Capture the cell that displays the provided text and extract its (x, y) central coordinate. 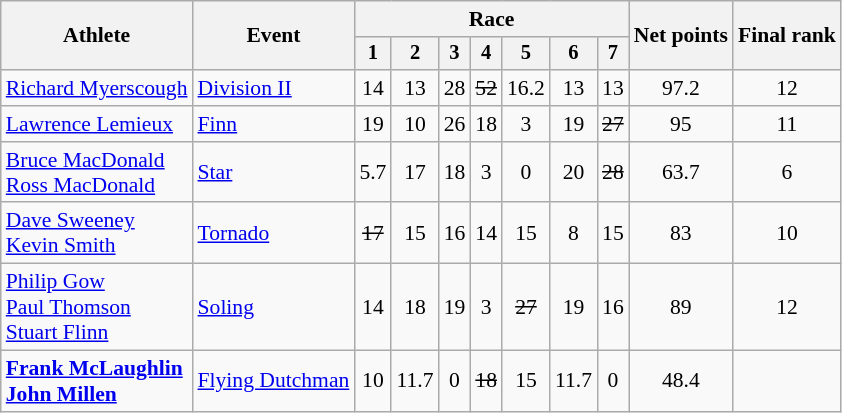
Star (274, 172)
Tornado (274, 234)
1 (372, 54)
Finn (274, 124)
26 (455, 124)
83 (681, 234)
Frank McLaughlinJohn Millen (97, 382)
Division II (274, 88)
Richard Myerscough (97, 88)
2 (414, 54)
7 (613, 54)
Bruce MacDonaldRoss MacDonald (97, 172)
Lawrence Lemieux (97, 124)
Philip GowPaul ThomsonStuart Flinn (97, 308)
Final rank (787, 36)
Dave SweeneyKevin Smith (97, 234)
Soling (274, 308)
52 (486, 88)
20 (574, 172)
8 (574, 234)
89 (681, 308)
63.7 (681, 172)
Event (274, 36)
95 (681, 124)
Race (491, 19)
Flying Dutchman (274, 382)
5 (526, 54)
4 (486, 54)
16.2 (526, 88)
Net points (681, 36)
Athlete (97, 36)
97.2 (681, 88)
48.4 (681, 382)
11 (787, 124)
5.7 (372, 172)
